Return [X, Y] of the center of cell containing provided text 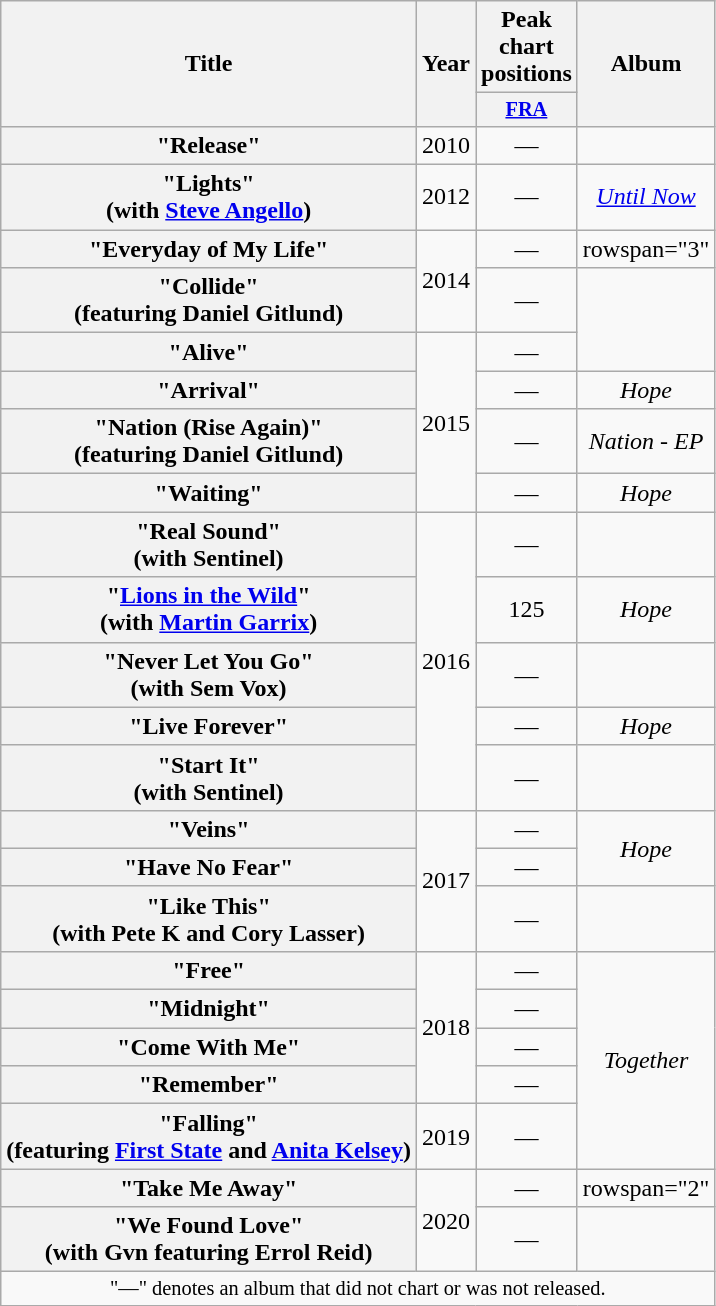
"Take Me Away" [209, 1188]
"Alive" [209, 352]
2015 [446, 422]
"Free" [209, 970]
"Nation (Rise Again)"(featuring Daniel Gitlund) [209, 442]
rowspan="3" [646, 249]
2017 [446, 880]
"Real Sound"(with Sentinel) [209, 544]
"Start It"(with Sentinel) [209, 778]
"Like This" (with Pete K and Cory Lasser) [209, 918]
2020 [446, 1220]
FRA [527, 110]
Peak chart positions [527, 47]
"Veins" [209, 829]
"Falling" (featuring First State and Anita Kelsey) [209, 1136]
2010 [446, 145]
"Collide"(featuring Daniel Gitlund) [209, 300]
Together [646, 1060]
"We Found Love" (with Gvn featuring Errol Reid) [209, 1240]
"Never Let You Go"(with Sem Vox) [209, 674]
"Waiting" [209, 493]
Year [446, 64]
"Lions in the Wild"(with Martin Garrix) [209, 610]
2018 [446, 1027]
"Release" [209, 145]
Nation - EP [646, 442]
"Remember" [209, 1085]
"Midnight" [209, 1009]
Title [209, 64]
Album [646, 64]
2012 [446, 198]
2014 [446, 282]
"Arrival" [209, 390]
rowspan="2" [646, 1188]
"Live Forever" [209, 726]
"Lights"(with Steve Angello) [209, 198]
2016 [446, 661]
125 [527, 610]
"Come With Me" [209, 1047]
"Have No Fear" [209, 867]
"Everyday of My Life" [209, 249]
2019 [446, 1136]
Until Now [646, 198]
"—" denotes an album that did not chart or was not released. [358, 1289]
